Pinpoint the cell where the given text exists, returning its [X, Y] midpoint coordinate. 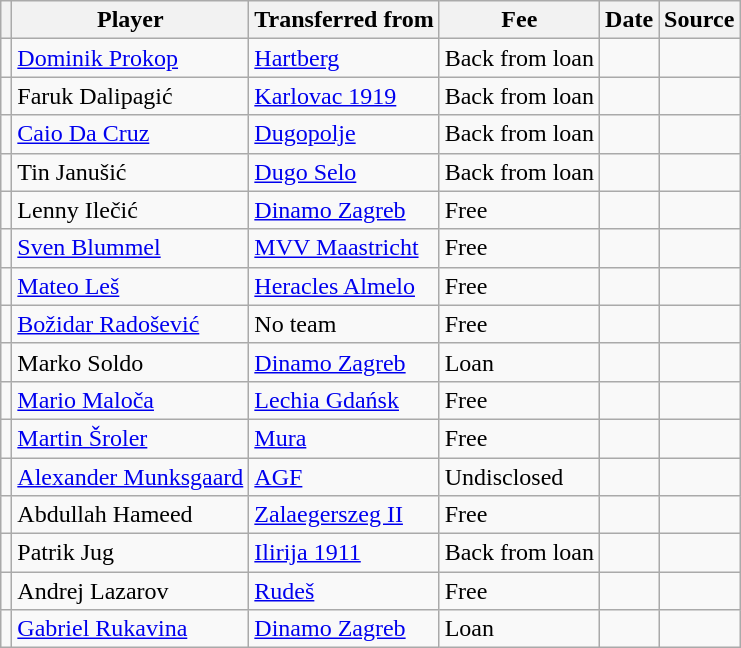
Dugo Selo [344, 172]
Sven Blummel [130, 248]
Caio Da Cruz [130, 134]
Faruk Dalipagić [130, 96]
Ilirija 1911 [344, 553]
AGF [344, 477]
No team [344, 324]
Zalaegerszeg II [344, 515]
Lechia Gdańsk [344, 400]
Abdullah Hameed [130, 515]
Mario Maloča [130, 400]
Fee [519, 20]
Tin Janušić [130, 172]
Hartberg [344, 58]
Karlovac 1919 [344, 96]
Transferred from [344, 20]
Martin Šroler [130, 438]
Heracles Almelo [344, 286]
Dominik Prokop [130, 58]
Mura [344, 438]
Undisclosed [519, 477]
Marko Soldo [130, 362]
Source [700, 20]
Andrej Lazarov [130, 591]
MVV Maastricht [344, 248]
Player [130, 20]
Božidar Radošević [130, 324]
Date [630, 20]
Patrik Jug [130, 553]
Rudeš [344, 591]
Gabriel Rukavina [130, 629]
Lenny Ilečić [130, 210]
Dugopolje [344, 134]
Mateo Leš [130, 286]
Alexander Munksgaard [130, 477]
